Search for the cell housing the specified text and yield its (X, Y) center coordinate. 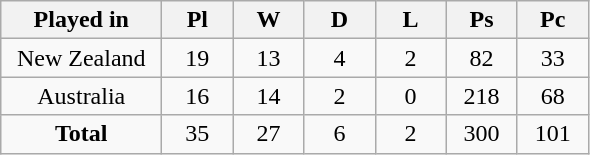
218 (482, 96)
19 (198, 58)
33 (552, 58)
L (410, 20)
82 (482, 58)
Australia (82, 96)
16 (198, 96)
New Zealand (82, 58)
13 (268, 58)
4 (340, 58)
Pl (198, 20)
300 (482, 134)
Pc (552, 20)
Total (82, 134)
D (340, 20)
35 (198, 134)
68 (552, 96)
0 (410, 96)
27 (268, 134)
101 (552, 134)
W (268, 20)
Ps (482, 20)
14 (268, 96)
Played in (82, 20)
6 (340, 134)
